Determine the [X, Y] coordinate at the center of the cell enclosing the given text.  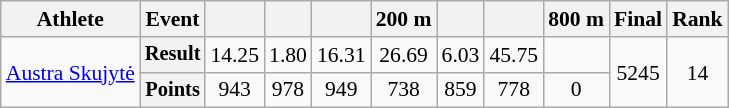
200 m [404, 19]
778 [514, 90]
Result [173, 55]
Austra Skujytė [70, 72]
45.75 [514, 55]
5245 [638, 72]
Final [638, 19]
943 [234, 90]
Athlete [70, 19]
26.69 [404, 55]
14.25 [234, 55]
800 m [576, 19]
0 [576, 90]
Rank [698, 19]
6.03 [461, 55]
14 [698, 72]
949 [342, 90]
Points [173, 90]
738 [404, 90]
Event [173, 19]
16.31 [342, 55]
1.80 [288, 55]
978 [288, 90]
859 [461, 90]
